Locate the cell with the specified text and output its [X, Y] center coordinate. 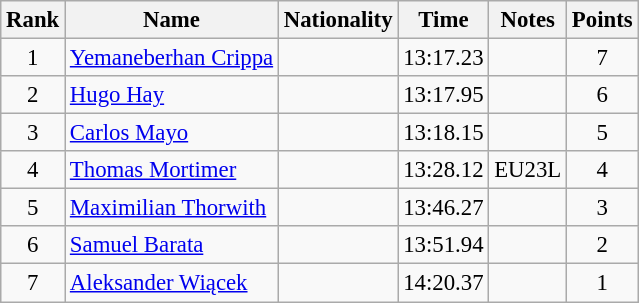
13:17.23 [444, 58]
13:18.15 [444, 133]
Thomas Mortimer [172, 170]
Aleksander Wiącek [172, 283]
13:51.94 [444, 245]
Notes [528, 20]
13:17.95 [444, 95]
Hugo Hay [172, 95]
Carlos Mayo [172, 133]
13:46.27 [444, 208]
Maximilian Thorwith [172, 208]
Name [172, 20]
13:28.12 [444, 170]
14:20.37 [444, 283]
Nationality [338, 20]
Rank [33, 20]
Samuel Barata [172, 245]
EU23L [528, 170]
Points [602, 20]
Yemaneberhan Crippa [172, 58]
Time [444, 20]
